Determine the (x, y) coordinate at the center of the cell enclosing the given text.  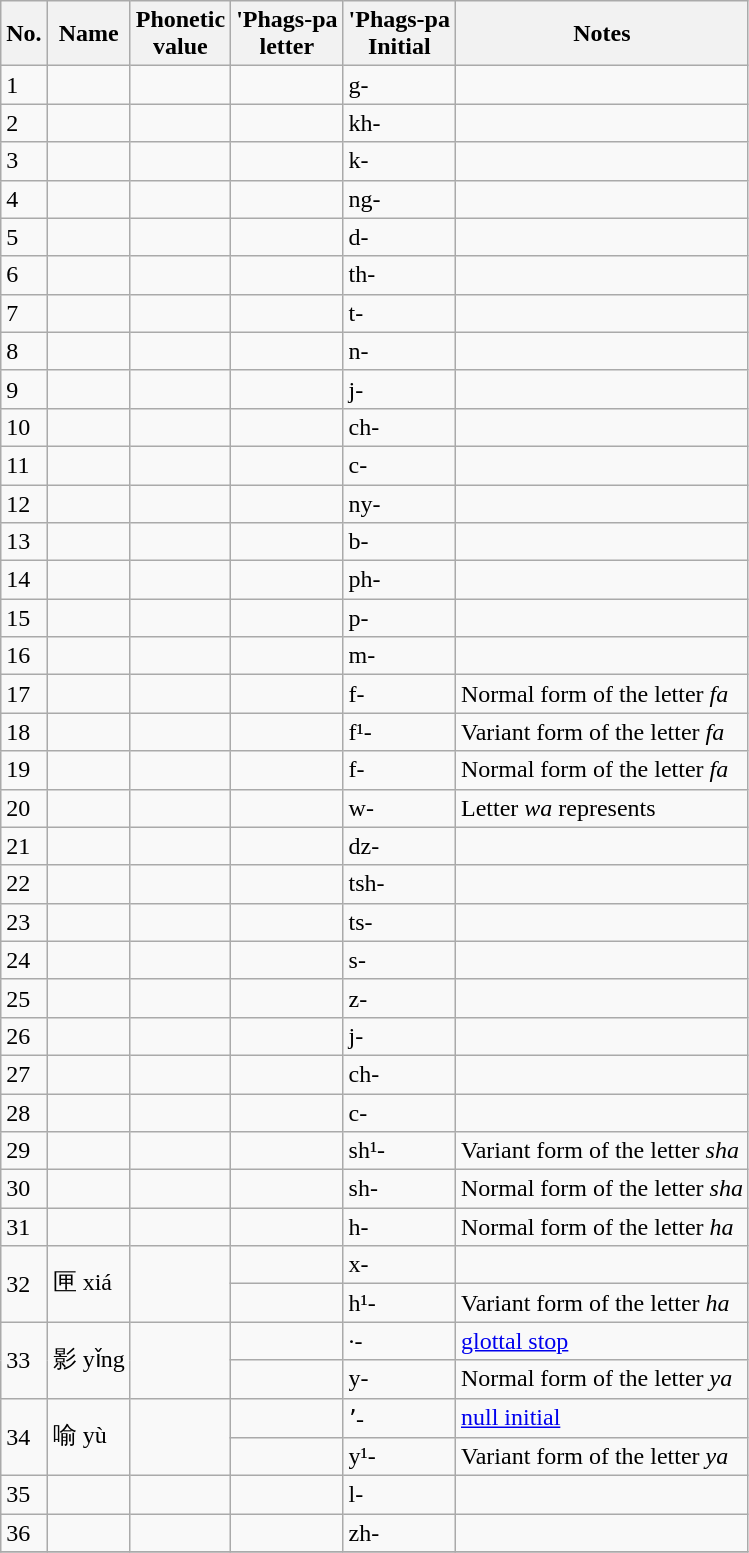
s- (399, 960)
影 yǐng (88, 1360)
ny- (399, 503)
19 (24, 770)
29 (24, 1151)
32 (24, 1284)
n- (399, 351)
6 (24, 275)
sh- (399, 1189)
h- (399, 1227)
glottal stop (602, 1341)
Variant form of the letter sha (602, 1151)
k- (399, 161)
Normal form of the letter ya (602, 1379)
Notes (602, 34)
g- (399, 85)
ph- (399, 580)
m- (399, 656)
z- (399, 998)
30 (24, 1189)
ʼ- (399, 1418)
27 (24, 1074)
t- (399, 313)
Variant form of the letter ha (602, 1303)
12 (24, 503)
22 (24, 884)
y¹- (399, 1457)
14 (24, 580)
4 (24, 199)
·- (399, 1341)
31 (24, 1227)
ng- (399, 199)
8 (24, 351)
20 (24, 808)
15 (24, 618)
y- (399, 1379)
ts- (399, 922)
23 (24, 922)
16 (24, 656)
'Phags-paletter (287, 34)
35 (24, 1495)
b- (399, 542)
26 (24, 1036)
x- (399, 1265)
1 (24, 85)
5 (24, 237)
13 (24, 542)
kh- (399, 123)
21 (24, 846)
Phoneticvalue (180, 34)
喻 yù (88, 1437)
匣 xiá (88, 1284)
11 (24, 465)
d- (399, 237)
Name (88, 34)
25 (24, 998)
24 (24, 960)
Normal form of the letter sha (602, 1189)
2 (24, 123)
null initial (602, 1418)
f¹- (399, 732)
dz- (399, 846)
34 (24, 1437)
28 (24, 1113)
9 (24, 389)
l- (399, 1495)
10 (24, 427)
Letter wa represents (602, 808)
tsh- (399, 884)
h¹- (399, 1303)
33 (24, 1360)
p- (399, 618)
Normal form of the letter ha (602, 1227)
18 (24, 732)
Variant form of the letter fa (602, 732)
'Phags-paInitial (399, 34)
sh¹- (399, 1151)
zh- (399, 1533)
th- (399, 275)
17 (24, 694)
Variant form of the letter ya (602, 1457)
36 (24, 1533)
3 (24, 161)
7 (24, 313)
w- (399, 808)
No. (24, 34)
